Determine the [X, Y] coordinate at the center of the cell enclosing the given text.  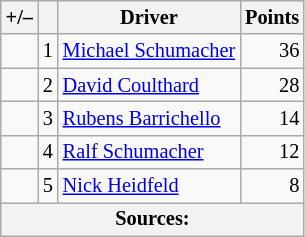
Michael Schumacher [149, 51]
4 [48, 152]
2 [48, 85]
28 [272, 85]
8 [272, 186]
3 [48, 118]
Points [272, 17]
14 [272, 118]
+/– [20, 17]
36 [272, 51]
Driver [149, 17]
Ralf Schumacher [149, 152]
Rubens Barrichello [149, 118]
1 [48, 51]
Nick Heidfeld [149, 186]
David Coulthard [149, 85]
5 [48, 186]
Sources: [152, 219]
12 [272, 152]
